Determine the [X, Y] coordinate at the center of the cell enclosing the given text.  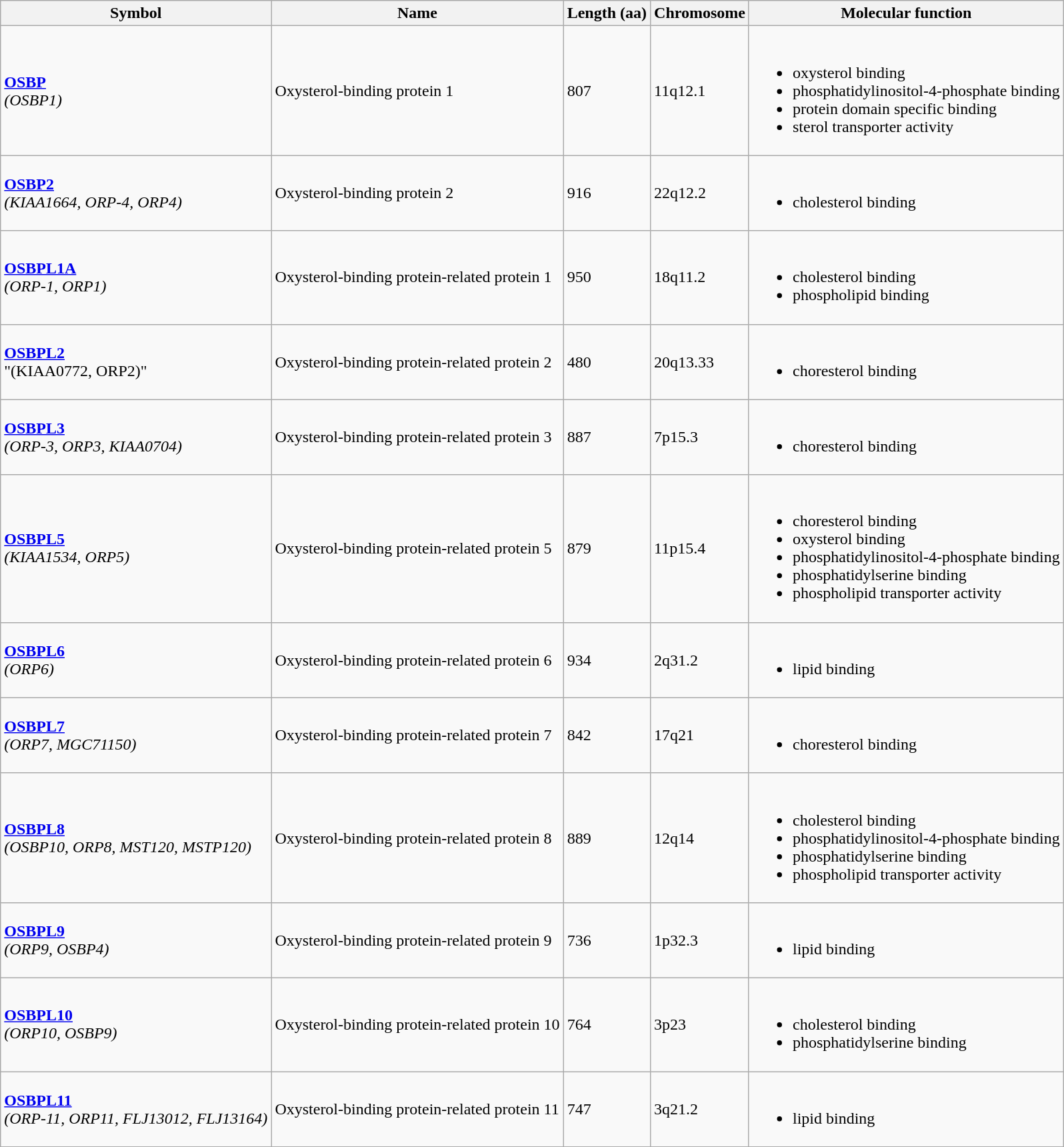
OSBPL3 (ORP-3, ORP3, KIAA0704) [136, 437]
Oxysterol-binding protein-related protein 11 [417, 1108]
OSBP2 (KIAA1664, ORP-4, ORP4) [136, 193]
OSBPL9 (ORP9, OSBP4) [136, 940]
1p32.3 [700, 940]
Oxysterol-binding protein 2 [417, 193]
736 [607, 940]
Oxysterol-binding protein-related protein 10 [417, 1024]
3p23 [700, 1024]
Name [417, 13]
OSBPL11 (ORP-11, ORP11, FLJ13012, FLJ13164) [136, 1108]
807 [607, 91]
20q13.33 [700, 361]
OSBPL5 (KIAA1534, ORP5) [136, 548]
916 [607, 193]
cholesterol bindingphosphatidylserine binding [906, 1024]
cholesterol binding [906, 193]
842 [607, 735]
OSBPL8 (OSBP10, ORP8, MST120, MSTP120) [136, 838]
3q21.2 [700, 1108]
480 [607, 361]
Oxysterol-binding protein-related protein 9 [417, 940]
Oxysterol-binding protein-related protein 5 [417, 548]
950 [607, 277]
747 [607, 1108]
OSBPL10 (ORP10, OSBP9) [136, 1024]
Molecular function [906, 13]
Oxysterol-binding protein-related protein 7 [417, 735]
Length (aa) [607, 13]
17q21 [700, 735]
22q12.2 [700, 193]
cholesterol bindingphosphatidylinositol-4-phosphate bindingphosphatidylserine bindingphospholipid transporter activity [906, 838]
Oxysterol-binding protein-related protein 1 [417, 277]
889 [607, 838]
OSBP (OSBP1) [136, 91]
11p15.4 [700, 548]
OSBPL1A (ORP-1, ORP1) [136, 277]
OSBPL6 (ORP6) [136, 660]
Oxysterol-binding protein 1 [417, 91]
Chromosome [700, 13]
12q14 [700, 838]
879 [607, 548]
OSBPL2 "(KIAA0772, ORP2)" [136, 361]
2q31.2 [700, 660]
7p15.3 [700, 437]
oxysterol bindingphosphatidylinositol-4-phosphate bindingprotein domain specific bindingsterol transporter activity [906, 91]
887 [607, 437]
choresterol bindingoxysterol bindingphosphatidylinositol-4-phosphate bindingphosphatidylserine bindingphospholipid transporter activity [906, 548]
934 [607, 660]
Oxysterol-binding protein-related protein 3 [417, 437]
Symbol [136, 13]
Oxysterol-binding protein-related protein 6 [417, 660]
18q11.2 [700, 277]
OSBPL7 (ORP7, MGC71150) [136, 735]
cholesterol bindingphospholipid binding [906, 277]
764 [607, 1024]
11q12.1 [700, 91]
Oxysterol-binding protein-related protein 8 [417, 838]
Oxysterol-binding protein-related protein 2 [417, 361]
